Output the (x, y) coordinate of the center of the cell containing the given text.  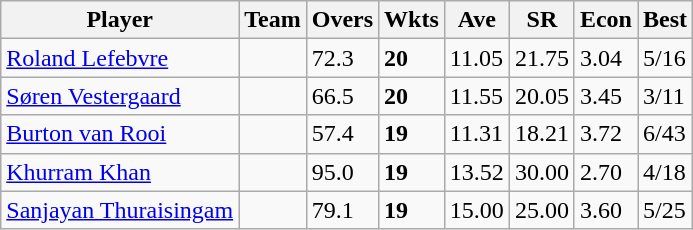
25.00 (542, 210)
3.60 (606, 210)
Søren Vestergaard (120, 96)
13.52 (476, 172)
Roland Lefebvre (120, 58)
79.1 (342, 210)
Khurram Khan (120, 172)
Sanjayan Thuraisingam (120, 210)
66.5 (342, 96)
5/25 (666, 210)
Team (273, 20)
11.31 (476, 134)
11.55 (476, 96)
Best (666, 20)
Player (120, 20)
95.0 (342, 172)
SR (542, 20)
5/16 (666, 58)
Ave (476, 20)
3/11 (666, 96)
Econ (606, 20)
Wkts (412, 20)
Burton van Rooi (120, 134)
72.3 (342, 58)
11.05 (476, 58)
3.72 (606, 134)
6/43 (666, 134)
21.75 (542, 58)
15.00 (476, 210)
20.05 (542, 96)
4/18 (666, 172)
3.45 (606, 96)
Overs (342, 20)
57.4 (342, 134)
30.00 (542, 172)
18.21 (542, 134)
2.70 (606, 172)
3.04 (606, 58)
